Return [x, y] of the center of cell containing provided text 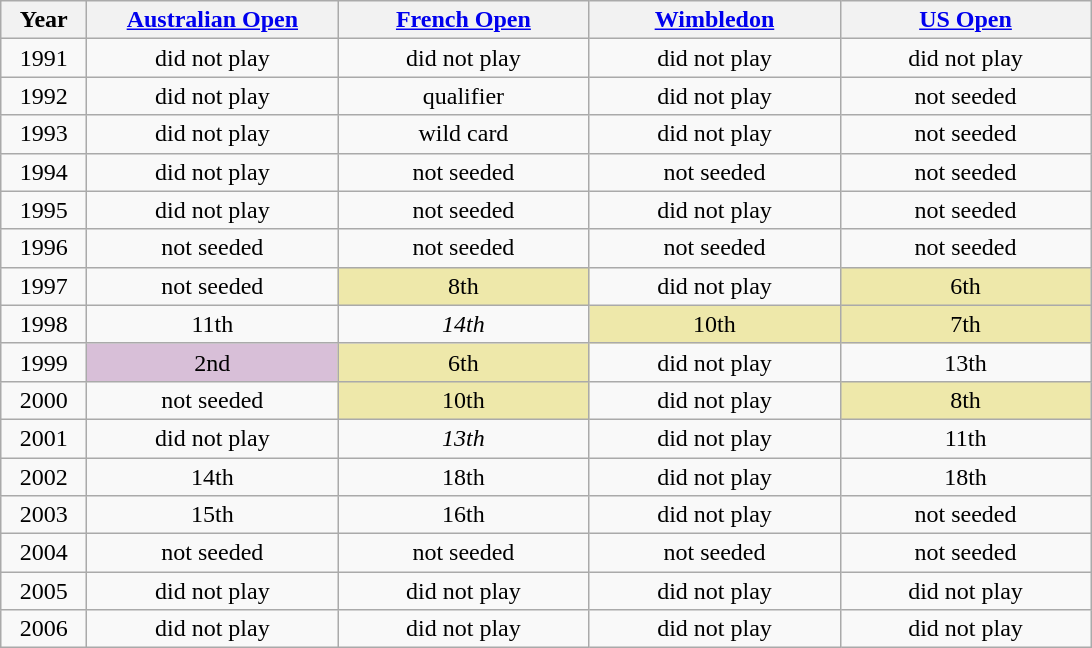
Year [44, 20]
1999 [44, 362]
2001 [44, 438]
1996 [44, 248]
Wimbledon [714, 20]
2nd [212, 362]
15th [212, 515]
1991 [44, 58]
1992 [44, 96]
2000 [44, 400]
Australian Open [212, 20]
French Open [464, 20]
2006 [44, 629]
qualifier [464, 96]
2005 [44, 591]
1997 [44, 286]
US Open [966, 20]
16th [464, 515]
2002 [44, 477]
1998 [44, 324]
1993 [44, 134]
2004 [44, 553]
1994 [44, 172]
1995 [44, 210]
7th [966, 324]
2003 [44, 515]
wild card [464, 134]
